Determine the (X, Y) coordinate at the center of the cell enclosing the given text.  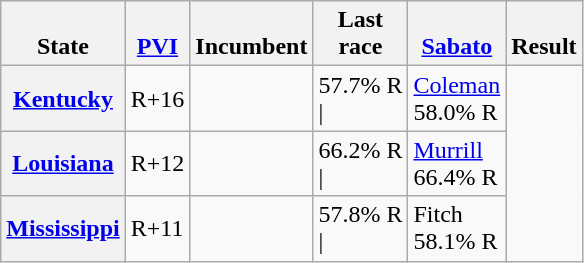
Louisiana (63, 164)
State (63, 34)
Murrill66.4% R (457, 164)
PVI (158, 34)
Kentucky (63, 98)
Coleman58.0% R (457, 98)
R+11 (158, 228)
Mississippi (63, 228)
Sabato (457, 34)
R+16 (158, 98)
66.2% R| (360, 164)
Result (544, 34)
57.8% R| (360, 228)
Lastrace (360, 34)
Incumbent (252, 34)
R+12 (158, 164)
57.7% R| (360, 98)
Fitch58.1% R (457, 228)
